Return [X, Y] of the center of cell containing provided text 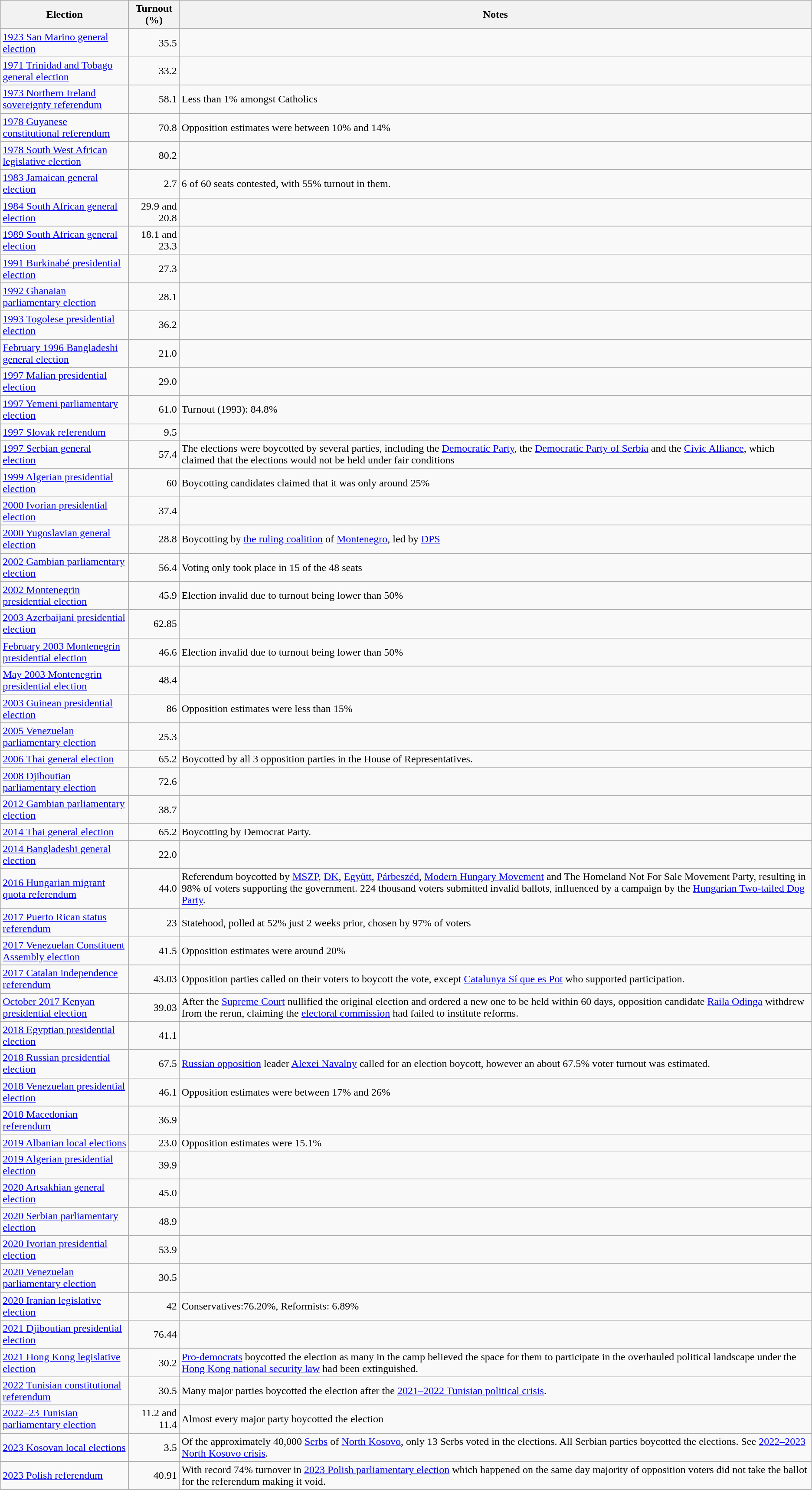
1978 Guyanese constitutional referendum [65, 128]
Opposition estimates were less than 15% [495, 708]
Opposition estimates were 15.1% [495, 1142]
61.0 [154, 410]
2020 Iranian legislative election [65, 1306]
67.5 [154, 1064]
70.8 [154, 128]
27.3 [154, 268]
October 2017 Kenyan presidential election [65, 1008]
43.03 [154, 979]
1997 Slovak referendum [65, 432]
44.0 [154, 889]
30.2 [154, 1362]
2018 Russian presidential election [65, 1064]
2020 Venezuelan parliamentary election [65, 1278]
Less than 1% amongst Catholics [495, 99]
2018 Venezuelan presidential election [65, 1092]
1991 Burkinabé presidential election [65, 268]
2000 Ivorian presidential election [65, 511]
Opposition estimates were around 20% [495, 951]
45.0 [154, 1193]
38.7 [154, 810]
2008 Djiboutian parliamentary election [65, 781]
2017 Venezuelan Constituent Assembly election [65, 951]
Boycotting by Democrat Party. [495, 832]
48.4 [154, 680]
76.44 [154, 1335]
2019 Albanian local elections [65, 1142]
21.0 [154, 353]
1989 South African general election [65, 240]
28.8 [154, 539]
1997 Yemeni parliamentary election [65, 410]
Turnout (%) [154, 15]
2021 Hong Kong legislative election [65, 1362]
72.6 [154, 781]
11.2 and 11.4 [154, 1419]
2017 Puerto Rican status referendum [65, 922]
41.1 [154, 1035]
1923 San Marino general election [65, 43]
2020 Serbian parliamentary election [65, 1221]
42 [154, 1306]
56.4 [154, 568]
18.1 and 23.3 [154, 240]
39.03 [154, 1008]
53.9 [154, 1250]
46.6 [154, 652]
2020 Ivorian presidential election [65, 1250]
Opposition estimates were between 17% and 26% [495, 1092]
2023 Kosovan local elections [65, 1447]
22.0 [154, 855]
Russian opposition leader Alexei Navalny called for an election boycott, however an about 67.5% voter turnout was estimated. [495, 1064]
1978 South West African legislative election [65, 155]
2014 Bangladeshi general election [65, 855]
2018 Macedonian referendum [65, 1120]
2022–23 Tunisian parliamentary election [65, 1419]
58.1 [154, 99]
36.2 [154, 325]
Many major parties boycotted the election after the 2021–2022 Tunisian political crisis. [495, 1391]
57.4 [154, 455]
46.1 [154, 1092]
39.9 [154, 1165]
1997 Malian presidential election [65, 382]
2021 Djiboutian presidential election [65, 1335]
Opposition parties called on their voters to boycott the vote, except Catalunya Sí que es Pot who supported participation. [495, 979]
1997 Serbian general election [65, 455]
2019 Algerian presidential election [65, 1165]
Voting only took place in 15 of the 48 seats [495, 568]
2003 Azerbaijani presidential election [65, 624]
33.2 [154, 71]
2.7 [154, 184]
2014 Thai general election [65, 832]
62.85 [154, 624]
6 of 60 seats contested, with 55% turnout in them. [495, 184]
2012 Gambian parliamentary election [65, 810]
1999 Algerian presidential election [65, 482]
2002 Gambian parliamentary election [65, 568]
29.0 [154, 382]
Boycotting candidates claimed that it was only around 25% [495, 482]
Election [65, 15]
2020 Artsakhian general election [65, 1193]
Statehood, polled at 52% just 2 weeks prior, chosen by 97% of voters [495, 922]
36.9 [154, 1120]
37.4 [154, 511]
23.0 [154, 1142]
1992 Ghanaian parliamentary election [65, 297]
1973 Northern Ireland sovereignty referendum [65, 99]
48.9 [154, 1221]
1971 Trinidad and Tobago general election [65, 71]
86 [154, 708]
1983 Jamaican general election [65, 184]
Boycotted by all 3 opposition parties in the House of Representatives. [495, 759]
25.3 [154, 737]
2003 Guinean presidential election [65, 708]
40.91 [154, 1475]
1993 Togolese presidential election [65, 325]
Boycotting by the ruling coalition of Montenegro, led by DPS [495, 539]
35.5 [154, 43]
Turnout (1993): 84.8% [495, 410]
Almost every major party boycotted the election [495, 1419]
May 2003 Montenegrin presidential election [65, 680]
3.5 [154, 1447]
1984 South African general election [65, 212]
February 1996 Bangladeshi general election [65, 353]
28.1 [154, 297]
2023 Polish referendum [65, 1475]
February 2003 Montenegrin presidential election [65, 652]
Notes [495, 15]
2017 Catalan independence referendum [65, 979]
2016 Hungarian migrant quota referendum [65, 889]
60 [154, 482]
80.2 [154, 155]
Opposition estimates were between 10% and 14% [495, 128]
2006 Thai general election [65, 759]
2018 Egyptian presidential election [65, 1035]
9.5 [154, 432]
2005 Venezuelan parliamentary election [65, 737]
29.9 and 20.8 [154, 212]
45.9 [154, 595]
2002 Montenegrin presidential election [65, 595]
2022 Tunisian constitutional referendum [65, 1391]
Conservatives:76.20%, Reformists: 6.89% [495, 1306]
41.5 [154, 951]
2000 Yugoslavian general election [65, 539]
23 [154, 922]
